Find where the given text appears and provide that cell's center as [x, y] coordinate. 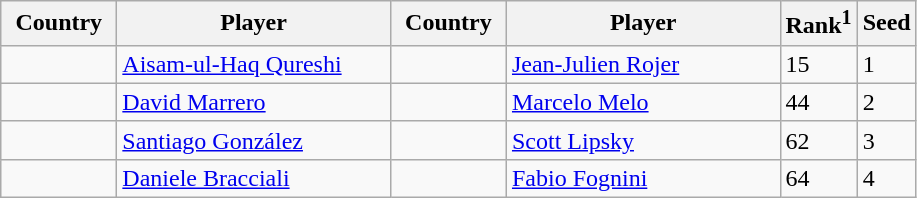
Rank1 [818, 24]
Santiago González [254, 140]
1 [886, 64]
62 [818, 140]
Daniele Bracciali [254, 178]
Scott Lipsky [643, 140]
3 [886, 140]
2 [886, 102]
Marcelo Melo [643, 102]
64 [818, 178]
Jean-Julien Rojer [643, 64]
Seed [886, 24]
Fabio Fognini [643, 178]
David Marrero [254, 102]
44 [818, 102]
Aisam-ul-Haq Qureshi [254, 64]
15 [818, 64]
4 [886, 178]
